Locate the cell with the specified text and output its [x, y] center coordinate. 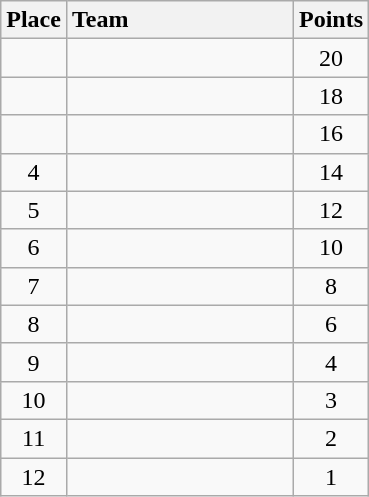
1 [332, 477]
Team [180, 20]
Points [332, 20]
11 [34, 438]
20 [332, 58]
16 [332, 134]
3 [332, 400]
9 [34, 362]
Place [34, 20]
5 [34, 210]
2 [332, 438]
14 [332, 172]
7 [34, 286]
18 [332, 96]
